Pinpoint the cell where the given text exists, returning its (x, y) midpoint coordinate. 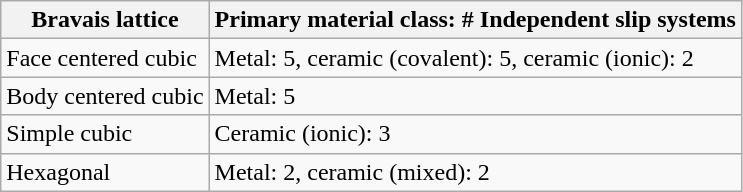
Metal: 5 (475, 96)
Simple cubic (105, 134)
Hexagonal (105, 172)
Metal: 5, ceramic (covalent): 5, ceramic (ionic): 2 (475, 58)
Primary material class: # Independent slip systems (475, 20)
Bravais lattice (105, 20)
Body centered cubic (105, 96)
Metal: 2, ceramic (mixed): 2 (475, 172)
Face centered cubic (105, 58)
Ceramic (ionic): 3 (475, 134)
